Scan for the cell matching the given text and deliver its (X, Y) coordinate at center. 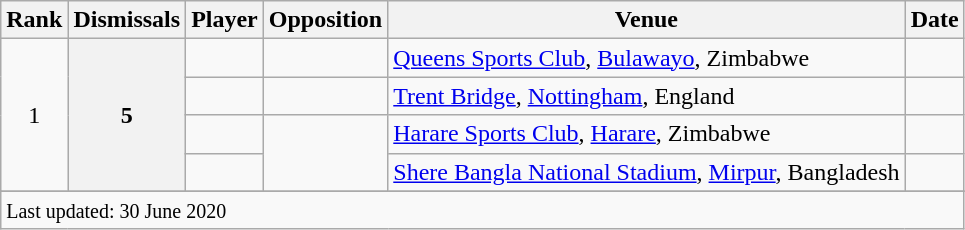
Queens Sports Club, Bulawayo, Zimbabwe (646, 58)
Player (225, 20)
Trent Bridge, Nottingham, England (646, 96)
Date (934, 20)
Last updated: 30 June 2020 (482, 210)
Opposition (325, 20)
1 (34, 115)
Venue (646, 20)
Harare Sports Club, Harare, Zimbabwe (646, 134)
Dismissals (127, 20)
Shere Bangla National Stadium, Mirpur, Bangladesh (646, 172)
Rank (34, 20)
5 (127, 115)
